Locate the cell with the specified text and output its [X, Y] center coordinate. 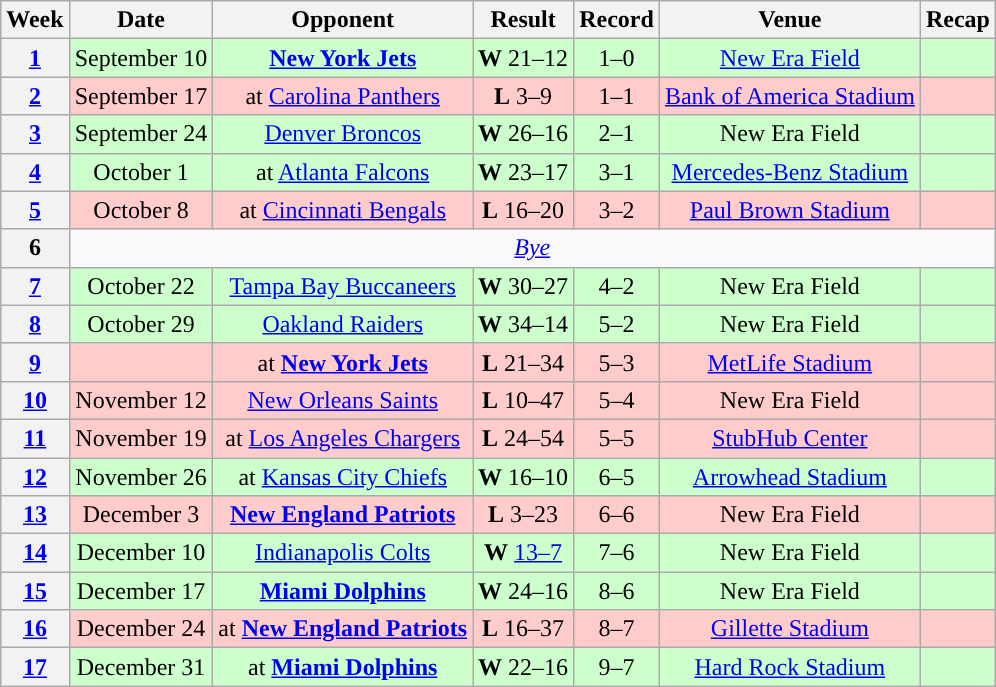
November 26 [141, 477]
December 3 [141, 515]
October 22 [141, 286]
15 [35, 591]
W 16–10 [524, 477]
New York Jets [343, 58]
Venue [790, 20]
3–2 [617, 210]
Record [617, 20]
Indianapolis Colts [343, 553]
L 21–34 [524, 362]
at Miami Dolphins [343, 667]
L 24–54 [524, 438]
16 [35, 629]
8–7 [617, 629]
5–5 [617, 438]
6–6 [617, 515]
November 19 [141, 438]
October 8 [141, 210]
L 16–20 [524, 210]
9–7 [617, 667]
13 [35, 515]
4 [35, 172]
2 [35, 96]
Oakland Raiders [343, 324]
L 16–37 [524, 629]
8 [35, 324]
at Carolina Panthers [343, 96]
W 13–7 [524, 553]
Gillette Stadium [790, 629]
Recap [958, 20]
W 30–27 [524, 286]
September 17 [141, 96]
at Atlanta Falcons [343, 172]
MetLife Stadium [790, 362]
W 24–16 [524, 591]
5 [35, 210]
December 24 [141, 629]
at Cincinnati Bengals [343, 210]
11 [35, 438]
September 24 [141, 134]
at Kansas City Chiefs [343, 477]
L 3–23 [524, 515]
December 17 [141, 591]
October 1 [141, 172]
at Los Angeles Chargers [343, 438]
7 [35, 286]
at New York Jets [343, 362]
3 [35, 134]
6 [35, 248]
New England Patriots [343, 515]
Week [35, 20]
8–6 [617, 591]
5–3 [617, 362]
StubHub Center [790, 438]
L 10–47 [524, 400]
3–1 [617, 172]
Paul Brown Stadium [790, 210]
December 10 [141, 553]
October 29 [141, 324]
1–1 [617, 96]
Hard Rock Stadium [790, 667]
Bank of America Stadium [790, 96]
W 26–16 [524, 134]
12 [35, 477]
Date [141, 20]
1–0 [617, 58]
14 [35, 553]
Opponent [343, 20]
5–4 [617, 400]
Tampa Bay Buccaneers [343, 286]
L 3–9 [524, 96]
W 34–14 [524, 324]
December 31 [141, 667]
17 [35, 667]
1 [35, 58]
5–2 [617, 324]
9 [35, 362]
4–2 [617, 286]
10 [35, 400]
6–5 [617, 477]
September 10 [141, 58]
7–6 [617, 553]
Miami Dolphins [343, 591]
W 22–16 [524, 667]
Result [524, 20]
W 21–12 [524, 58]
Arrowhead Stadium [790, 477]
New Orleans Saints [343, 400]
2–1 [617, 134]
Denver Broncos [343, 134]
Mercedes-Benz Stadium [790, 172]
Bye [532, 248]
W 23–17 [524, 172]
November 12 [141, 400]
at New England Patriots [343, 629]
